Find where the given text appears and provide that cell's center as (X, Y) coordinate. 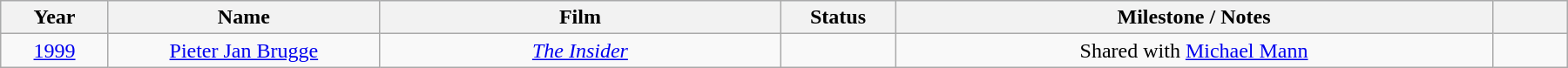
1999 (55, 51)
Pieter Jan Brugge (244, 51)
Name (244, 17)
The Insider (580, 51)
Milestone / Notes (1194, 17)
Year (55, 17)
Shared with Michael Mann (1194, 51)
Status (838, 17)
Film (580, 17)
